Identify which cell holds the provided text, then report its (X, Y) central coordinate. 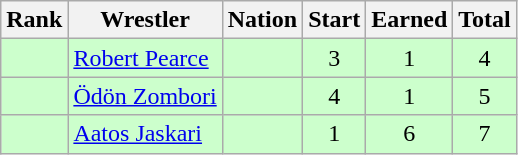
Wrestler (145, 20)
Robert Pearce (145, 58)
Start (334, 20)
Aatos Jaskari (145, 134)
Rank (34, 20)
Earned (410, 20)
Total (485, 20)
3 (334, 58)
Ödön Zombori (145, 96)
Nation (262, 20)
5 (485, 96)
6 (410, 134)
7 (485, 134)
